Determine the (x, y) coordinate at the center of the cell enclosing the given text.  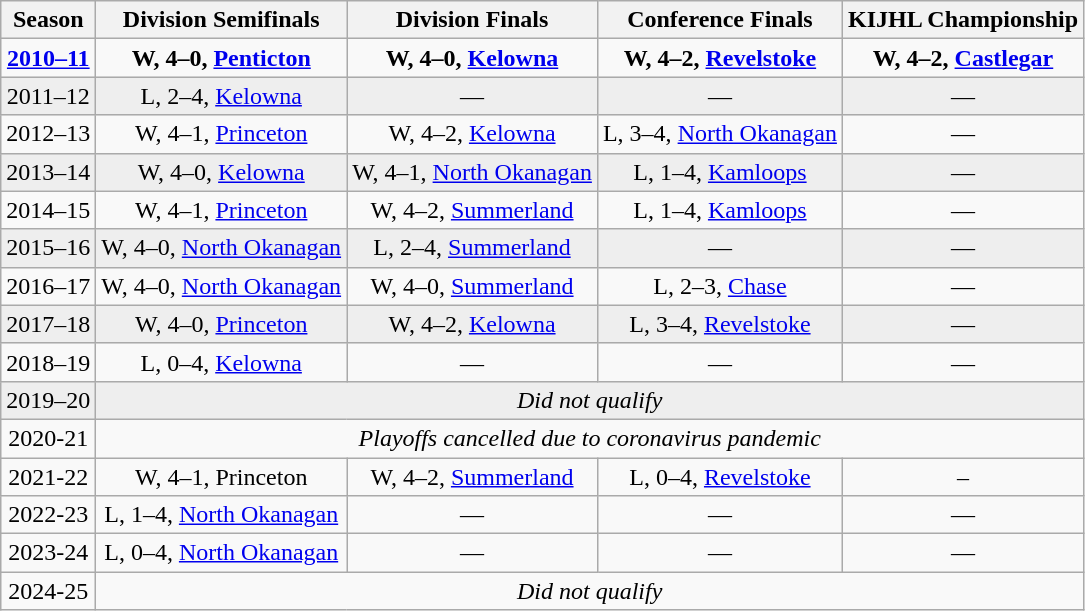
2014–15 (48, 210)
2023-24 (48, 553)
2019–20 (48, 400)
W, 4–0, Summerland (472, 286)
Division Finals (472, 20)
W, 4–0, Penticton (222, 58)
KIJHL Championship (962, 20)
Playoffs cancelled due to coronavirus pandemic (590, 438)
2022-23 (48, 515)
L, 2–4, Kelowna (222, 96)
L, 2–4, Summerland (472, 248)
2016–17 (48, 286)
2012–13 (48, 134)
L, 0–4, Kelowna (222, 362)
2020-21 (48, 438)
2017–18 (48, 324)
L, 3–4, North Okanagan (720, 134)
2011–12 (48, 96)
2013–14 (48, 172)
L, 0–4, Revelstoke (720, 477)
2010–11 (48, 58)
Season (48, 20)
2024-25 (48, 591)
W, 4–0, Princeton (222, 324)
Conference Finals (720, 20)
2021-22 (48, 477)
L, 2–3, Chase (720, 286)
– (962, 477)
2018–19 (48, 362)
L, 3–4, Revelstoke (720, 324)
W, 4–1, North Okanagan (472, 172)
2015–16 (48, 248)
W, 4–2, Castlegar (962, 58)
Division Semifinals (222, 20)
L, 0–4, North Okanagan (222, 553)
L, 1–4, North Okanagan (222, 515)
W, 4–2, Revelstoke (720, 58)
